For the text-containing cell, return its midpoint in [X, Y] coordinate format. 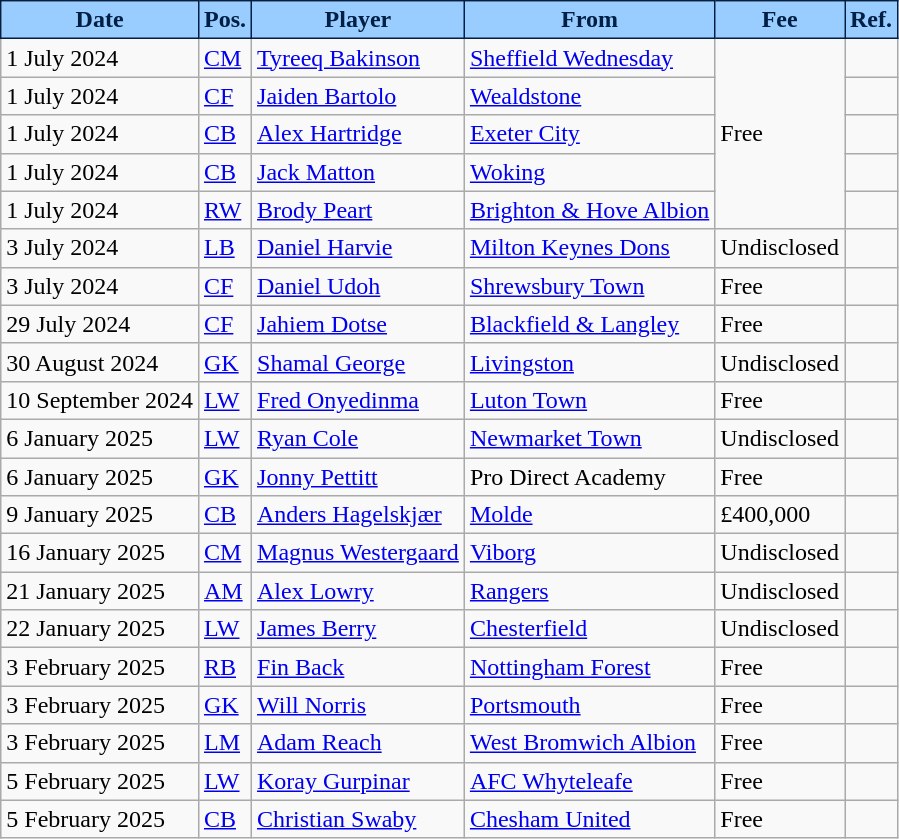
Blackfield & Langley [589, 324]
Luton Town [589, 400]
Rangers [589, 591]
Jaiden Bartolo [358, 96]
LB [224, 248]
West Bromwich Albion [589, 743]
30 August 2024 [100, 362]
Jack Matton [358, 172]
Brody Peart [358, 210]
Daniel Harvie [358, 248]
Date [100, 20]
Pro Direct Academy [589, 477]
Shrewsbury Town [589, 286]
£400,000 [780, 515]
Koray Gurpinar [358, 781]
Newmarket Town [589, 438]
Sheffield Wednesday [589, 58]
Fin Back [358, 667]
Chesterfield [589, 629]
Fred Onyedinma [358, 400]
RB [224, 667]
Viborg [589, 553]
Chesham United [589, 819]
10 September 2024 [100, 400]
Alex Lowry [358, 591]
Jahiem Dotse [358, 324]
21 January 2025 [100, 591]
Milton Keynes Dons [589, 248]
29 July 2024 [100, 324]
Portsmouth [589, 705]
Will Norris [358, 705]
Brighton & Hove Albion [589, 210]
Nottingham Forest [589, 667]
RW [224, 210]
Livingston [589, 362]
Wealdstone [589, 96]
Shamal George [358, 362]
From [589, 20]
Molde [589, 515]
AFC Whyteleafe [589, 781]
Christian Swaby [358, 819]
Tyreeq Bakinson [358, 58]
Exeter City [589, 134]
Daniel Udoh [358, 286]
Adam Reach [358, 743]
16 January 2025 [100, 553]
Magnus Westergaard [358, 553]
Ref. [870, 20]
Ryan Cole [358, 438]
LM [224, 743]
Player [358, 20]
9 January 2025 [100, 515]
Alex Hartridge [358, 134]
Pos. [224, 20]
Woking [589, 172]
James Berry [358, 629]
AM [224, 591]
Jonny Pettitt [358, 477]
Anders Hagelskjær [358, 515]
Fee [780, 20]
22 January 2025 [100, 629]
